Determine the [x, y] coordinate at the center of the cell enclosing the given text.  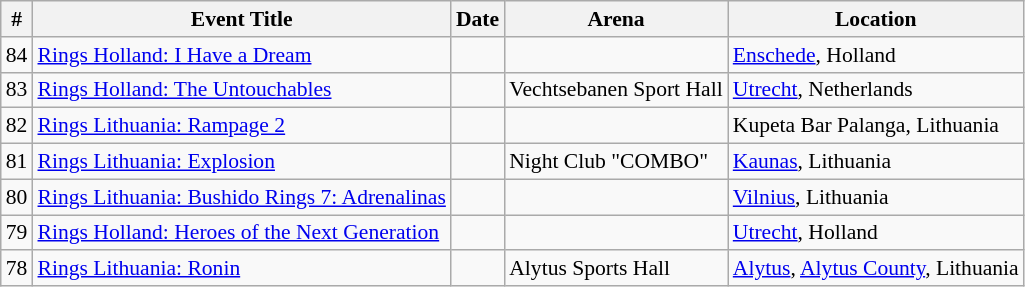
Rings Lithuania: Rampage 2 [241, 126]
Utrecht, Holland [876, 233]
82 [17, 126]
Utrecht, Netherlands [876, 90]
Rings Lithuania: Bushido Rings 7: Adrenalinas [241, 197]
79 [17, 233]
84 [17, 55]
# [17, 19]
Rings Holland: The Untouchables [241, 90]
Alytus, Alytus County, Lithuania [876, 269]
Date [478, 19]
Arena [616, 19]
78 [17, 269]
Rings Lithuania: Ronin [241, 269]
80 [17, 197]
Location [876, 19]
Rings Lithuania: Explosion [241, 162]
81 [17, 162]
83 [17, 90]
Enschede, Holland [876, 55]
Rings Holland: Heroes of the Next Generation [241, 233]
Vechtsebanen Sport Hall [616, 90]
Kupeta Bar Palanga, Lithuania [876, 126]
Kaunas, Lithuania [876, 162]
Rings Holland: I Have a Dream [241, 55]
Vilnius, Lithuania [876, 197]
Night Club "COMBO" [616, 162]
Alytus Sports Hall [616, 269]
Event Title [241, 19]
